Return the [x, y] coordinate for the center point of the cell that contains the specified text.  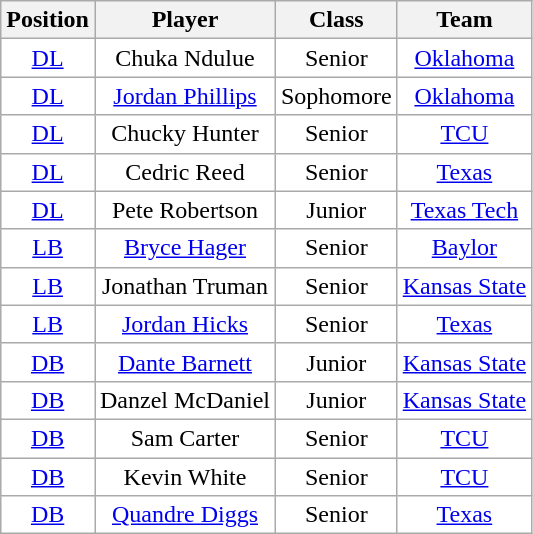
Bryce Hager [184, 248]
Kevin White [184, 477]
Team [464, 20]
Class [336, 20]
Sophomore [336, 96]
Jordan Hicks [184, 324]
Jordan Phillips [184, 96]
Pete Robertson [184, 210]
Quandre Diggs [184, 515]
Jonathan Truman [184, 286]
Texas Tech [464, 210]
Chucky Hunter [184, 134]
Chuka Ndulue [184, 58]
Player [184, 20]
Position [48, 20]
Dante Barnett [184, 362]
Danzel McDaniel [184, 400]
Cedric Reed [184, 172]
Sam Carter [184, 438]
Baylor [464, 248]
